Scan for the cell matching the given text and deliver its (X, Y) coordinate at center. 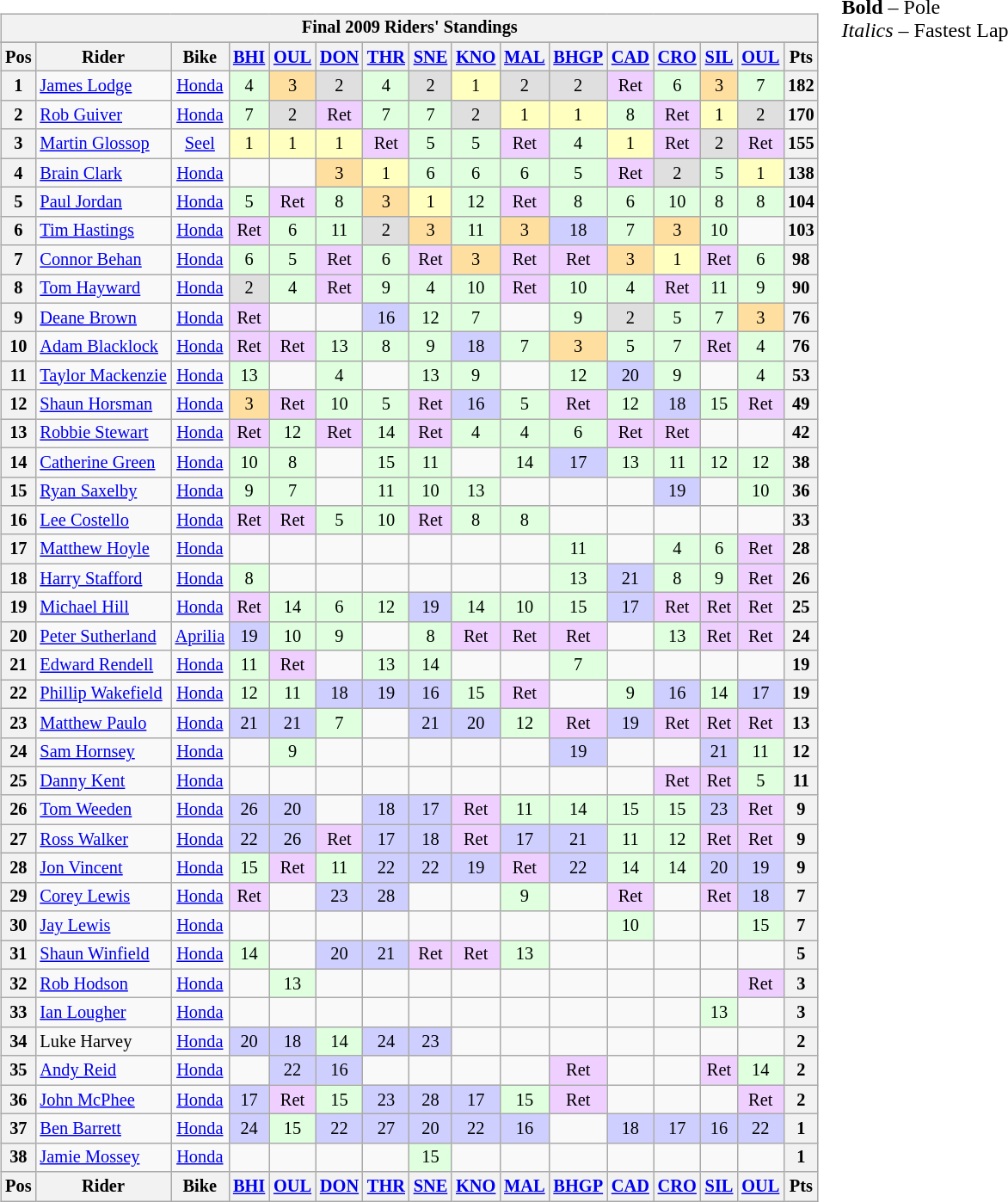
Jamie Mossey (103, 1157)
170 (801, 115)
Michael Hill (103, 607)
104 (801, 202)
32 (18, 983)
103 (801, 231)
Shaun Winfield (103, 955)
Harry Stafford (103, 578)
35 (18, 1070)
98 (801, 260)
Ian Lougher (103, 1013)
Martin Glossop (103, 144)
Jon Vincent (103, 868)
Final 2009 Riders' Standings (409, 28)
29 (18, 897)
Rob Hodson (103, 983)
138 (801, 173)
31 (18, 955)
John McPhee (103, 1100)
Catherine Green (103, 462)
Lee Costello (103, 521)
Ben Barrett (103, 1129)
Seel (200, 144)
Taylor Mackenzie (103, 376)
155 (801, 144)
Aprilia (200, 636)
Peter Sutherland (103, 636)
53 (801, 376)
Jay Lewis (103, 926)
Brain Clark (103, 173)
90 (801, 289)
Phillip Wakefield (103, 694)
Ross Walker (103, 839)
James Lodge (103, 86)
Paul Jordan (103, 202)
Luke Harvey (103, 1042)
Shaun Horsman (103, 404)
Andy Reid (103, 1070)
Connor Behan (103, 260)
34 (18, 1042)
Tim Hastings (103, 231)
Corey Lewis (103, 897)
Robbie Stewart (103, 434)
Tom Hayward (103, 289)
182 (801, 86)
30 (18, 926)
Deane Brown (103, 317)
Edward Rendell (103, 665)
Matthew Paulo (103, 723)
37 (18, 1129)
42 (801, 434)
Adam Blacklock (103, 347)
Tom Weeden (103, 810)
Danny Kent (103, 781)
Matthew Hoyle (103, 549)
Sam Hornsey (103, 752)
49 (801, 404)
Ryan Saxelby (103, 491)
Rob Guiver (103, 115)
